Scan for the cell matching the given text and deliver its (x, y) coordinate at center. 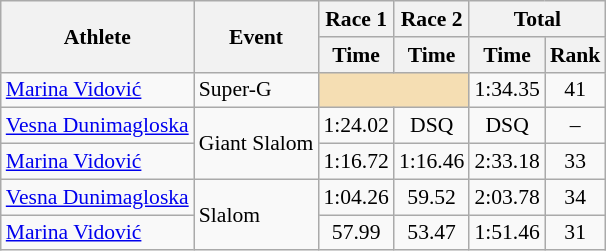
53.47 (432, 233)
59.52 (432, 197)
57.99 (356, 233)
41 (576, 90)
Event (256, 36)
– (576, 126)
1:24.02 (356, 126)
31 (576, 233)
Race 2 (432, 19)
Total (537, 19)
Slalom (256, 214)
Athlete (98, 36)
33 (576, 162)
2:33.18 (506, 162)
1:34.35 (506, 90)
Rank (576, 55)
2:03.78 (506, 197)
34 (576, 197)
1:51.46 (506, 233)
Super-G (256, 90)
Race 1 (356, 19)
Giant Slalom (256, 144)
1:04.26 (356, 197)
1:16.46 (432, 162)
1:16.72 (356, 162)
